Pinpoint the cell where the given text exists, returning its (x, y) midpoint coordinate. 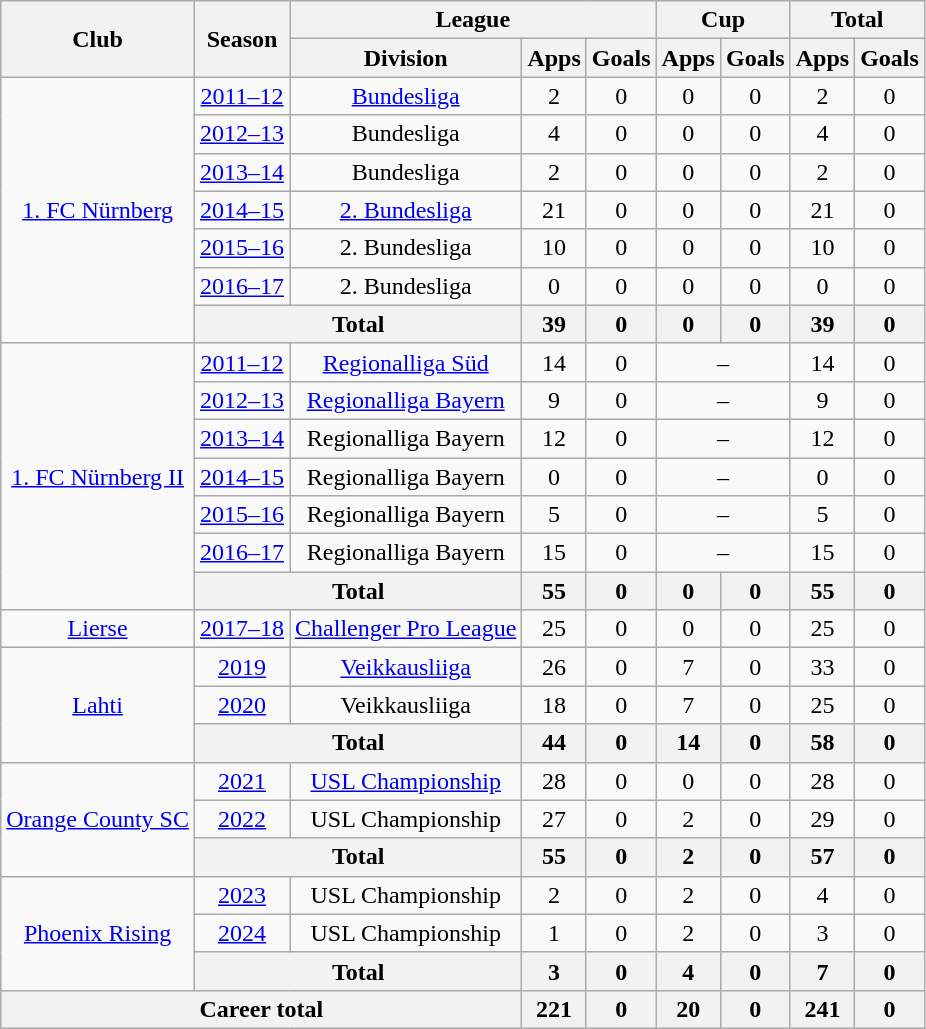
Regionalliga Süd (406, 362)
2021 (242, 781)
Career total (262, 1009)
58 (822, 743)
Lierse (98, 629)
Season (242, 39)
Challenger Pro League (406, 629)
221 (554, 1009)
Division (406, 58)
2022 (242, 819)
1. FC Nürnberg (98, 210)
2024 (242, 933)
2023 (242, 895)
33 (822, 667)
241 (822, 1009)
Club (98, 39)
26 (554, 667)
2020 (242, 705)
2019 (242, 667)
Lahti (98, 705)
27 (554, 819)
44 (554, 743)
Phoenix Rising (98, 933)
2017–18 (242, 629)
20 (688, 1009)
1 (554, 933)
1. FC Nürnberg II (98, 476)
18 (554, 705)
Orange County SC (98, 819)
League (473, 20)
57 (822, 857)
29 (822, 819)
Cup (723, 20)
